Determine the [X, Y] coordinate at the center of the cell enclosing the given text.  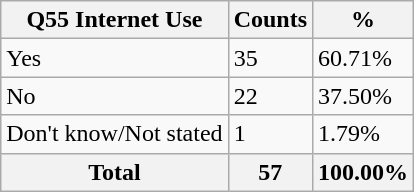
22 [270, 96]
35 [270, 58]
1.79% [364, 134]
Don't know/Not stated [114, 134]
37.50% [364, 96]
Total [114, 172]
Yes [114, 58]
100.00% [364, 172]
1 [270, 134]
No [114, 96]
Counts [270, 20]
60.71% [364, 58]
Q55 Internet Use [114, 20]
% [364, 20]
57 [270, 172]
